Locate the cell with the specified text and output its (X, Y) center coordinate. 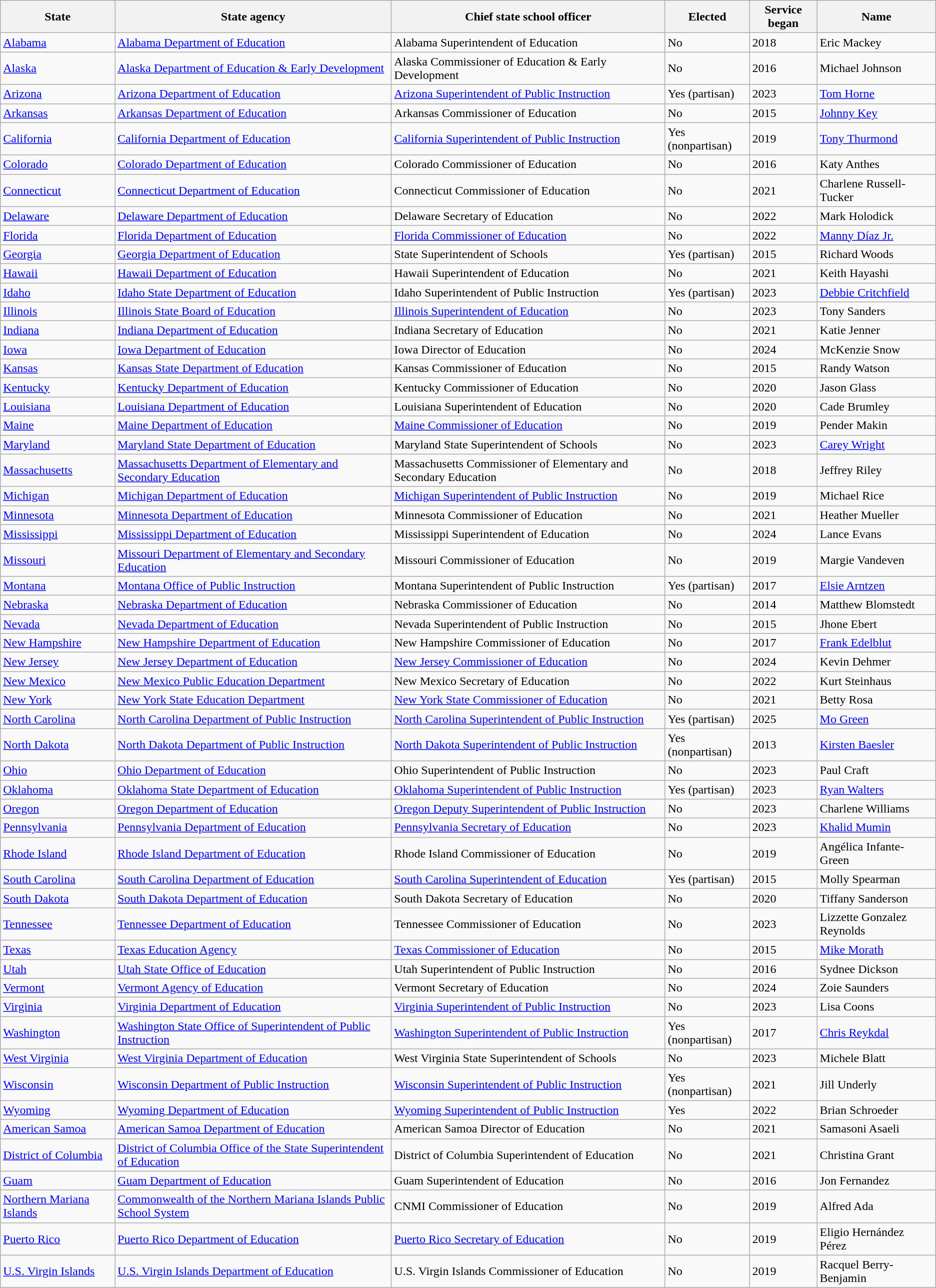
Texas (58, 949)
South Dakota Secretary of Education (528, 898)
California Department of Education (253, 139)
Mississippi Department of Education (253, 534)
U.S. Virgin Islands Commissioner of Education (528, 1271)
Katy Anthes (876, 164)
Oklahoma Superintendent of Public Instruction (528, 789)
Massachusetts Department of Elementary and Secondary Education (253, 470)
New Hampshire (58, 643)
Missouri Commissioner of Education (528, 560)
Minnesota (58, 515)
Ohio Department of Education (253, 770)
New Hampshire Department of Education (253, 643)
Colorado Department of Education (253, 164)
Montana (58, 585)
Charlene Williams (876, 808)
North Dakota Superintendent of Public Instruction (528, 745)
Khalid Mumin (876, 827)
District of Columbia Office of the State Superintendent of Education (253, 1155)
Nevada Superintendent of Public Instruction (528, 623)
Texas Commissioner of Education (528, 949)
District of Columbia Superintendent of Education (528, 1155)
Delaware (58, 216)
Michigan (58, 496)
Michael Rice (876, 496)
Sydnee Dickson (876, 968)
Tennessee Commissioner of Education (528, 924)
Chris Reykdal (876, 1033)
Betty Rosa (876, 700)
Delaware Secretary of Education (528, 216)
Oregon (58, 808)
West Virginia Department of Education (253, 1058)
Pennsylvania (58, 827)
New Jersey (58, 662)
State (58, 17)
Cade Brumley (876, 406)
Maryland (58, 444)
Brian Schroeder (876, 1110)
Virginia (58, 1007)
McKenzie Snow (876, 349)
Idaho Superintendent of Public Instruction (528, 292)
Puerto Rico (58, 1239)
Arizona Department of Education (253, 94)
Heather Mueller (876, 515)
Wisconsin Superintendent of Public Instruction (528, 1084)
Utah State Office of Education (253, 968)
Wyoming Superintendent of Public Instruction (528, 1110)
South Carolina Superintendent of Education (528, 879)
Alfred Ada (876, 1206)
Louisiana (58, 406)
Florida Commissioner of Education (528, 235)
Charlene Russell-Tucker (876, 190)
Idaho State Department of Education (253, 292)
Nebraska Department of Education (253, 604)
Connecticut (58, 190)
2025 (783, 719)
Alaska (58, 68)
Connecticut Department of Education (253, 190)
Nevada (58, 623)
Michael Johnson (876, 68)
New Jersey Department of Education (253, 662)
Kentucky Commissioner of Education (528, 387)
North Dakota (58, 745)
Lance Evans (876, 534)
Illinois Superintendent of Education (528, 311)
Utah Superintendent of Public Instruction (528, 968)
Florida (58, 235)
Virginia Superintendent of Public Instruction (528, 1007)
Tom Horne (876, 94)
Guam (58, 1180)
Indiana Department of Education (253, 330)
Eligio Hernández Pérez (876, 1239)
California (58, 139)
Arizona (58, 94)
Kansas Commissioner of Education (528, 368)
South Carolina Department of Education (253, 879)
2014 (783, 604)
American Samoa Director of Education (528, 1129)
New York (58, 700)
Jason Glass (876, 387)
West Virginia State Superintendent of Schools (528, 1058)
Illinois (58, 311)
Guam Superintendent of Education (528, 1180)
Jon Fernandez (876, 1180)
Jeffrey Riley (876, 470)
Nebraska (58, 604)
Iowa (58, 349)
Iowa Department of Education (253, 349)
Arkansas (58, 113)
New Mexico Public Education Department (253, 681)
Tennessee Department of Education (253, 924)
Wisconsin Department of Public Instruction (253, 1084)
Ryan Walters (876, 789)
Keith Hayashi (876, 273)
Michigan Superintendent of Public Instruction (528, 496)
American Samoa (58, 1129)
2013 (783, 745)
Mike Morath (876, 949)
Missouri (58, 560)
Vermont (58, 988)
Washington (58, 1033)
Tiffany Sanderson (876, 898)
Kansas State Department of Education (253, 368)
Jhone Ebert (876, 623)
Angélica Infante-Green (876, 853)
Arkansas Department of Education (253, 113)
Kevin Dehmer (876, 662)
Massachusetts Commissioner of Elementary and Secondary Education (528, 470)
Debbie Critchfield (876, 292)
Texas Education Agency (253, 949)
Commonwealth of the Northern Mariana Islands Public School System (253, 1206)
Name (876, 17)
Kurt Steinhaus (876, 681)
Oregon Department of Education (253, 808)
North Carolina Superintendent of Public Instruction (528, 719)
Wyoming Department of Education (253, 1110)
Samasoni Asaeli (876, 1129)
Molly Spearman (876, 879)
Louisiana Superintendent of Education (528, 406)
American Samoa Department of Education (253, 1129)
Zoie Saunders (876, 988)
Washington Superintendent of Public Instruction (528, 1033)
CNMI Commissioner of Education (528, 1206)
Kansas (58, 368)
Michele Blatt (876, 1058)
Utah (58, 968)
Rhode Island (58, 853)
Johnny Key (876, 113)
Mississippi (58, 534)
Jill Underly (876, 1084)
Northern Mariana Islands (58, 1206)
Maryland State Superintendent of Schools (528, 444)
Kentucky (58, 387)
Mark Holodick (876, 216)
Georgia Department of Education (253, 254)
North Dakota Department of Public Instruction (253, 745)
Maine (58, 425)
Hawaii Department of Education (253, 273)
Delaware Department of Education (253, 216)
Tony Thurmond (876, 139)
Rhode Island Department of Education (253, 853)
Michigan Department of Education (253, 496)
Christina Grant (876, 1155)
Georgia (58, 254)
Florida Department of Education (253, 235)
Alaska Commissioner of Education & Early Development (528, 68)
Nevada Department of Education (253, 623)
Hawaii Superintendent of Education (528, 273)
Washington State Office of Superintendent of Public Instruction (253, 1033)
Maine Commissioner of Education (528, 425)
Puerto Rico Secretary of Education (528, 1239)
Manny Díaz Jr. (876, 235)
Wyoming (58, 1110)
New York State Commissioner of Education (528, 700)
Minnesota Department of Education (253, 515)
New Hampshire Commissioner of Education (528, 643)
Katie Jenner (876, 330)
New Jersey Commissioner of Education (528, 662)
Indiana (58, 330)
Missouri Department of Elementary and Secondary Education (253, 560)
New York State Education Department (253, 700)
Pender Makin (876, 425)
Oregon Deputy Superintendent of Public Instruction (528, 808)
West Virginia (58, 1058)
Arizona Superintendent of Public Instruction (528, 94)
U.S. Virgin Islands Department of Education (253, 1271)
Virginia Department of Education (253, 1007)
Montana Superintendent of Public Instruction (528, 585)
Matthew Blomstedt (876, 604)
Colorado Commissioner of Education (528, 164)
Guam Department of Education (253, 1180)
South Carolina (58, 879)
State Superintendent of Schools (528, 254)
California Superintendent of Public Instruction (528, 139)
Colorado (58, 164)
Tony Sanders (876, 311)
Idaho (58, 292)
Arkansas Commissioner of Education (528, 113)
Oklahoma State Department of Education (253, 789)
Ohio (58, 770)
Mo Green (876, 719)
Eric Mackey (876, 42)
Maine Department of Education (253, 425)
Margie Vandeven (876, 560)
Service began (783, 17)
New Mexico (58, 681)
District of Columbia (58, 1155)
Puerto Rico Department of Education (253, 1239)
North Carolina Department of Public Instruction (253, 719)
New Mexico Secretary of Education (528, 681)
Vermont Agency of Education (253, 988)
Mississippi Superintendent of Education (528, 534)
Pennsylvania Secretary of Education (528, 827)
Lisa Coons (876, 1007)
South Dakota Department of Education (253, 898)
Illinois State Board of Education (253, 311)
Yes (707, 1110)
Alaska Department of Education & Early Development (253, 68)
Chief state school officer (528, 17)
Nebraska Commissioner of Education (528, 604)
Maryland State Department of Education (253, 444)
Minnesota Commissioner of Education (528, 515)
Richard Woods (876, 254)
Montana Office of Public Instruction (253, 585)
Indiana Secretary of Education (528, 330)
Hawaii (58, 273)
Kirsten Baesler (876, 745)
Elsie Arntzen (876, 585)
Louisiana Department of Education (253, 406)
Alabama Superintendent of Education (528, 42)
Massachusetts (58, 470)
Carey Wright (876, 444)
Randy Watson (876, 368)
Lizzette Gonzalez Reynolds (876, 924)
U.S. Virgin Islands (58, 1271)
Connecticut Commissioner of Education (528, 190)
Paul Craft (876, 770)
North Carolina (58, 719)
South Dakota (58, 898)
Alabama Department of Education (253, 42)
Kentucky Department of Education (253, 387)
Tennessee (58, 924)
Vermont Secretary of Education (528, 988)
Alabama (58, 42)
Wisconsin (58, 1084)
Ohio Superintendent of Public Instruction (528, 770)
Racquel Berry-Benjamin (876, 1271)
Rhode Island Commissioner of Education (528, 853)
Oklahoma (58, 789)
State agency (253, 17)
Elected (707, 17)
Iowa Director of Education (528, 349)
Frank Edelblut (876, 643)
Pennsylvania Department of Education (253, 827)
